Capture the cell that displays the provided text and extract its [x, y] central coordinate. 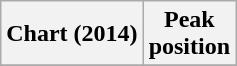
Chart (2014) [72, 34]
Peakposition [189, 34]
